Return (x, y) of the center of cell containing provided text 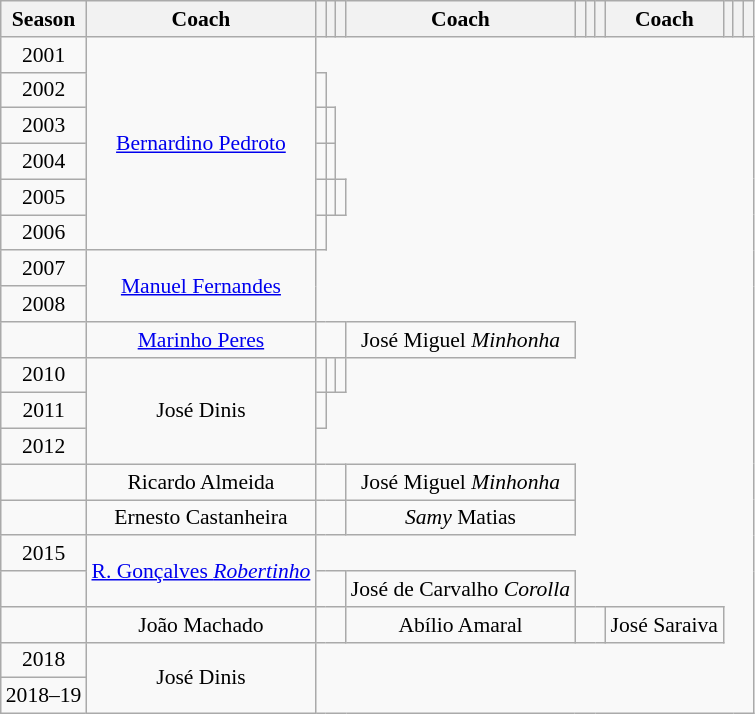
2015 (44, 554)
2011 (44, 411)
Season (44, 19)
Manuel Fernandes (200, 286)
Ernesto Castanheira (200, 518)
2012 (44, 447)
R. Gonçalves Robertinho (200, 572)
Samy Matias (460, 518)
2003 (44, 126)
2010 (44, 375)
Bernardino Pedroto (200, 144)
Abílio Amaral (460, 625)
Marinho Peres (200, 340)
João Machado (200, 625)
2006 (44, 233)
José de Carvalho Corolla (460, 589)
2001 (44, 55)
2004 (44, 162)
Ricardo Almeida (200, 482)
2008 (44, 304)
2007 (44, 269)
2002 (44, 90)
José Saraiva (664, 625)
2018–19 (44, 696)
2018 (44, 660)
2005 (44, 197)
